From the cell containing the given text, extract its center point as [X, Y] coordinate. 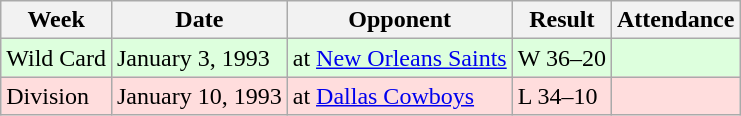
Division [56, 96]
Result [562, 20]
L 34–10 [562, 96]
Date [199, 20]
January 3, 1993 [199, 58]
Week [56, 20]
at New Orleans Saints [400, 58]
Opponent [400, 20]
Attendance [676, 20]
January 10, 1993 [199, 96]
Wild Card [56, 58]
at Dallas Cowboys [400, 96]
W 36–20 [562, 58]
